Return the (x, y) coordinate for the center point of the cell that contains the specified text.  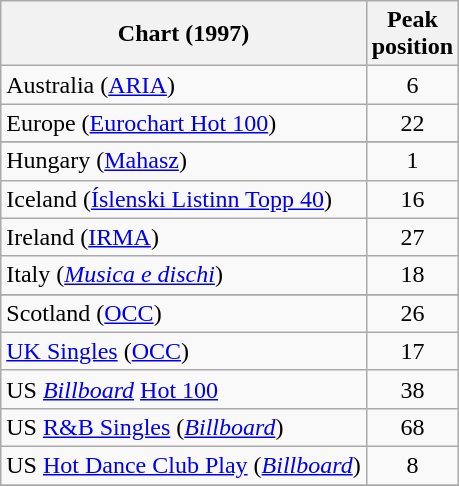
38 (412, 389)
Ireland (IRMA) (184, 237)
17 (412, 351)
Peakposition (412, 34)
Europe (Eurochart Hot 100) (184, 123)
18 (412, 275)
US Billboard Hot 100 (184, 389)
27 (412, 237)
Hungary (Mahasz) (184, 161)
Italy (Musica e dischi) (184, 275)
22 (412, 123)
Iceland (Íslenski Listinn Topp 40) (184, 199)
Scotland (OCC) (184, 313)
26 (412, 313)
US R&B Singles (Billboard) (184, 427)
Australia (ARIA) (184, 85)
UK Singles (OCC) (184, 351)
Chart (1997) (184, 34)
US Hot Dance Club Play (Billboard) (184, 465)
8 (412, 465)
16 (412, 199)
68 (412, 427)
6 (412, 85)
1 (412, 161)
